Scan for the cell matching the given text and deliver its [X, Y] coordinate at center. 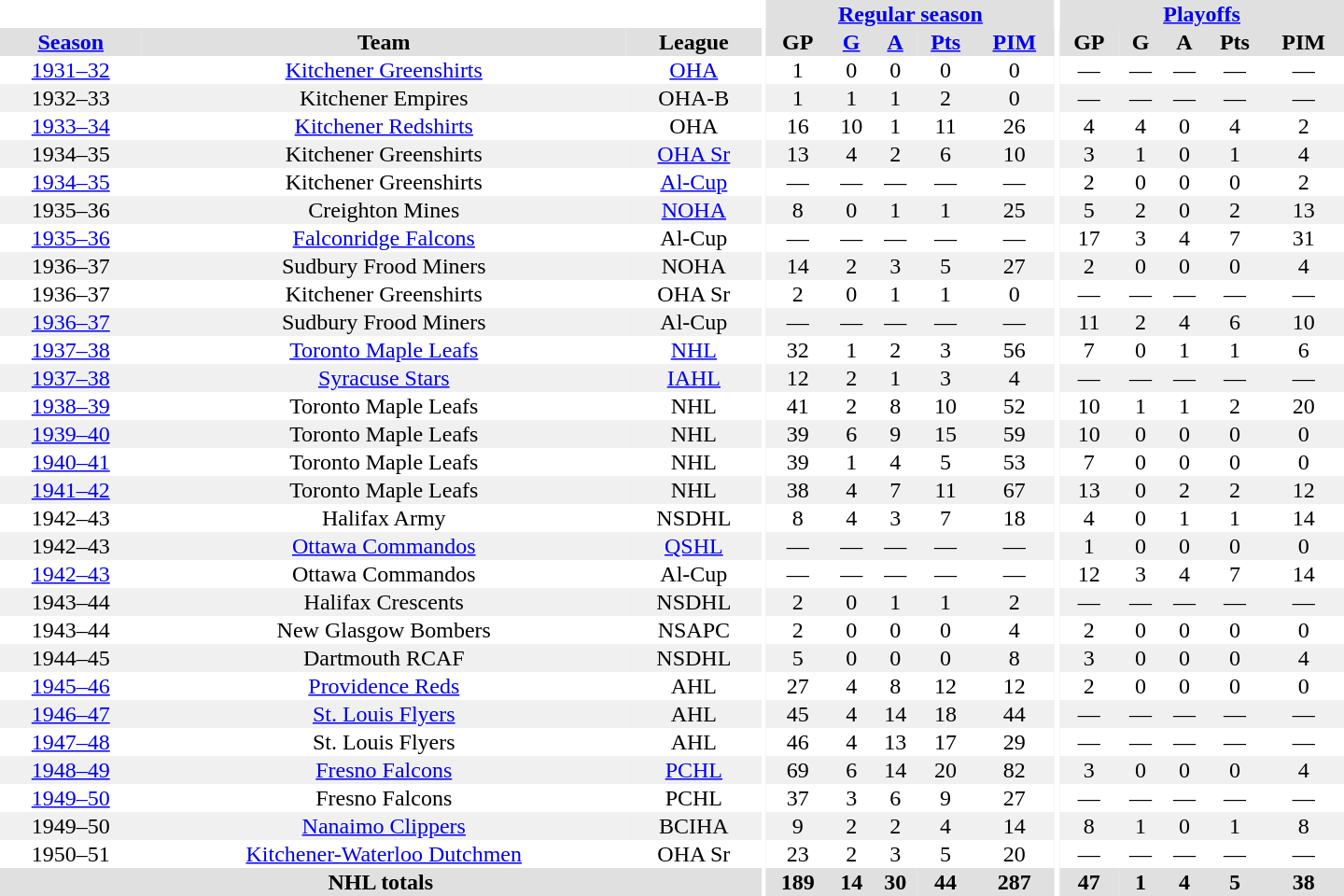
1939–40 [71, 434]
82 [1015, 770]
Kitchener Redshirts [384, 126]
1950–51 [71, 854]
1933–34 [71, 126]
45 [798, 714]
QSHL [694, 546]
1944–45 [71, 658]
Nanaimo Clippers [384, 826]
BCIHA [694, 826]
Playoffs [1202, 14]
16 [798, 126]
1940–41 [71, 462]
Season [71, 42]
1941–42 [71, 490]
46 [798, 742]
23 [798, 854]
26 [1015, 126]
Halifax Army [384, 518]
1948–49 [71, 770]
31 [1303, 238]
League [694, 42]
32 [798, 350]
52 [1015, 406]
56 [1015, 350]
Halifax Crescents [384, 602]
1932–33 [71, 98]
New Glasgow Bombers [384, 630]
1947–48 [71, 742]
Kitchener Empires [384, 98]
OHA-B [694, 98]
53 [1015, 462]
Dartmouth RCAF [384, 658]
59 [1015, 434]
47 [1088, 882]
189 [798, 882]
67 [1015, 490]
287 [1015, 882]
IAHL [694, 378]
Regular season [911, 14]
Team [384, 42]
41 [798, 406]
Creighton Mines [384, 210]
15 [946, 434]
25 [1015, 210]
Falconridge Falcons [384, 238]
NSAPC [694, 630]
Kitchener-Waterloo Dutchmen [384, 854]
29 [1015, 742]
37 [798, 798]
1938–39 [71, 406]
1945–46 [71, 686]
69 [798, 770]
1946–47 [71, 714]
Providence Reds [384, 686]
1931–32 [71, 70]
Syracuse Stars [384, 378]
NHL totals [381, 882]
30 [896, 882]
